Determine the (x, y) coordinate at the center of the cell enclosing the given text.  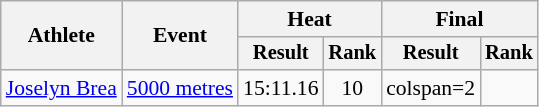
Final (460, 19)
colspan=2 (430, 88)
10 (353, 88)
Heat (310, 19)
15:11.16 (280, 88)
Joselyn Brea (62, 88)
Athlete (62, 36)
5000 metres (180, 88)
Event (180, 36)
